For the text-containing cell, return its midpoint in (x, y) coordinate format. 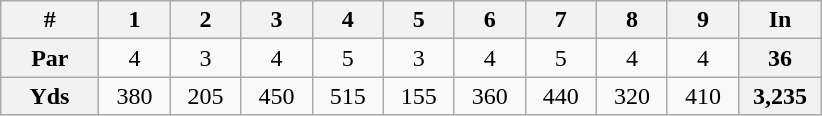
1 (134, 20)
320 (632, 96)
2 (206, 20)
Par (50, 58)
# (50, 20)
380 (134, 96)
515 (348, 96)
410 (702, 96)
In (780, 20)
450 (276, 96)
440 (560, 96)
9 (702, 20)
360 (490, 96)
36 (780, 58)
3,235 (780, 96)
Yds (50, 96)
205 (206, 96)
7 (560, 20)
155 (418, 96)
8 (632, 20)
6 (490, 20)
